Find where the given text appears and provide that cell's center as (x, y) coordinate. 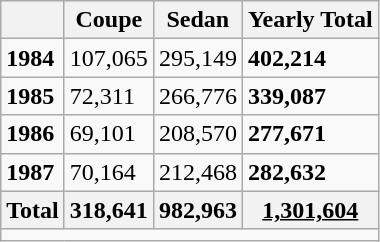
1984 (33, 58)
1985 (33, 96)
295,149 (198, 58)
982,963 (198, 210)
69,101 (108, 134)
282,632 (310, 172)
1,301,604 (310, 210)
107,065 (108, 58)
208,570 (198, 134)
1987 (33, 172)
Total (33, 210)
339,087 (310, 96)
1986 (33, 134)
Sedan (198, 20)
402,214 (310, 58)
277,671 (310, 134)
70,164 (108, 172)
72,311 (108, 96)
Coupe (108, 20)
212,468 (198, 172)
266,776 (198, 96)
318,641 (108, 210)
Yearly Total (310, 20)
